Provide the (X, Y) coordinate of the cell's center where the given text is located.  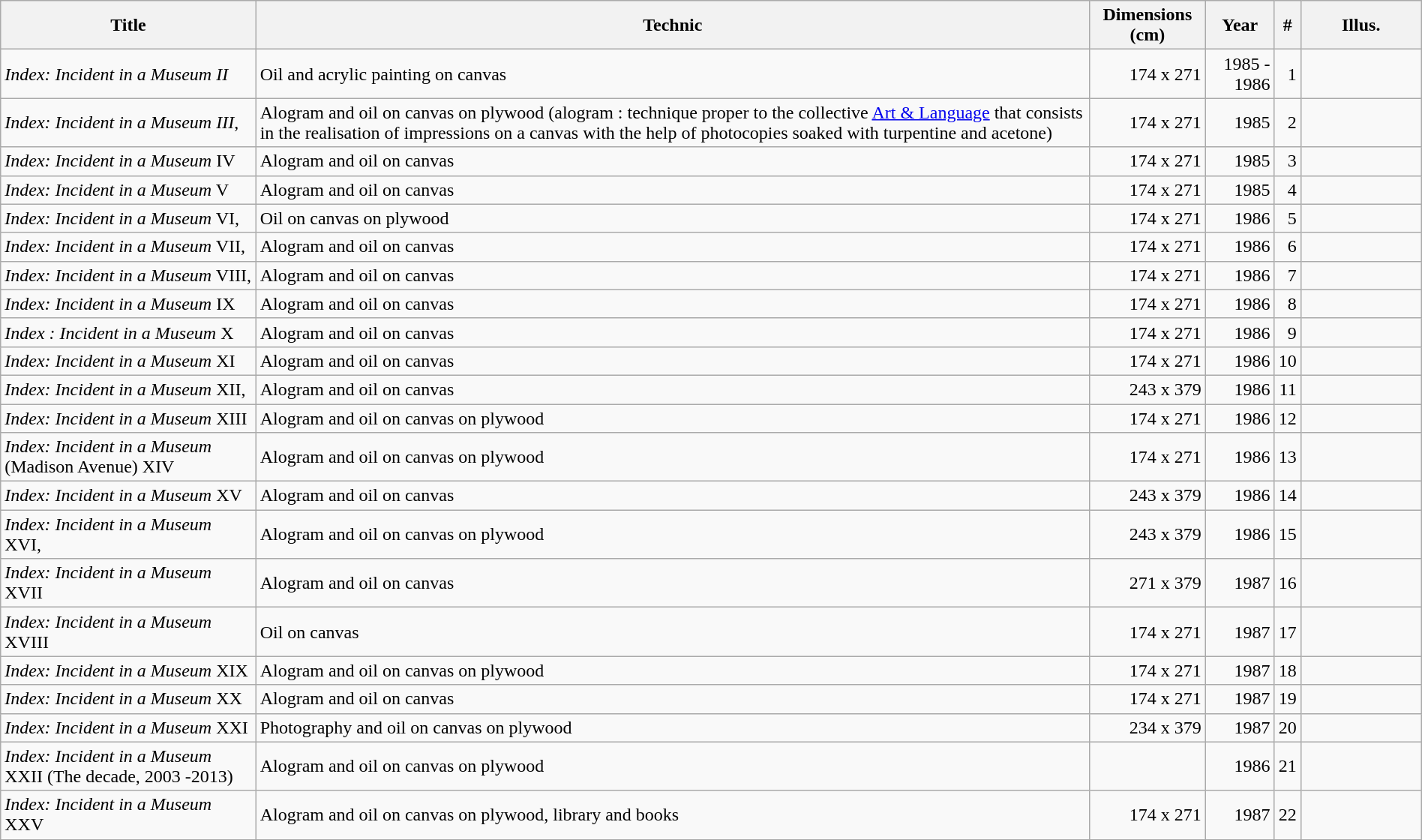
1985 - 1986 (1240, 73)
15 (1287, 534)
4 (1287, 190)
Index: Incident in a Museum XIII (128, 418)
Index: Incident in a Museum XX (128, 699)
6 (1287, 247)
Index: Incident in a Museum XVIII (128, 631)
Index: Incident in a Museum XIX (128, 670)
Index: Incident in a Museum XXI (128, 727)
17 (1287, 631)
11 (1287, 389)
Index: Incident in a Museum XV (128, 496)
Index: Incident in a Museum VII, (128, 247)
Index: Incident in a Museum III, (128, 123)
Year (1240, 25)
Index: Incident in a Museum II (128, 73)
8 (1287, 304)
Index: Incident in a Museum IV (128, 161)
12 (1287, 418)
Title (128, 25)
20 (1287, 727)
Dimensions (cm) (1147, 25)
Illus. (1360, 25)
Alogram and oil on canvas on plywood, library and books (672, 814)
Index: Incident in a Museum XI (128, 361)
10 (1287, 361)
Index: Incident in a Museum XVII (128, 583)
Oil on canvas on plywood (672, 218)
21 (1287, 766)
Index: Incident in a Museum XXV (128, 814)
Index: Incident in a Museum XVI, (128, 534)
Index: Incident in a Museum XXII (The decade, 2003 -2013) (128, 766)
22 (1287, 814)
2 (1287, 123)
7 (1287, 275)
16 (1287, 583)
3 (1287, 161)
Index: Incident in a Museum IX (128, 304)
Index: Incident in a Museum (Madison Avenue) XIV (128, 457)
Oil and acrylic painting on canvas (672, 73)
9 (1287, 332)
Index: Incident in a Museum V (128, 190)
14 (1287, 496)
1 (1287, 73)
Oil on canvas (672, 631)
Index : Incident in a Museum X (128, 332)
19 (1287, 699)
18 (1287, 670)
Technic (672, 25)
5 (1287, 218)
Photography and oil on canvas on plywood (672, 727)
Index: Incident in a Museum XII, (128, 389)
271 x 379 (1147, 583)
13 (1287, 457)
Index: Incident in a Museum VI, (128, 218)
Index: Incident in a Museum VIII, (128, 275)
234 x 379 (1147, 727)
# (1287, 25)
